For the text-containing cell, return its midpoint in [x, y] coordinate format. 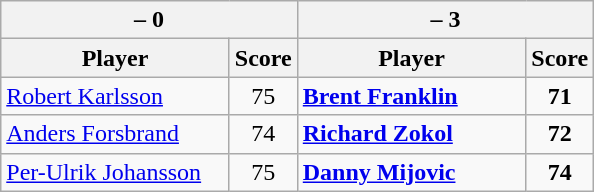
– 0 [150, 20]
– 3 [446, 20]
72 [560, 134]
Danny Mijovic [412, 172]
Per-Ulrik Johansson [116, 172]
71 [560, 96]
Richard Zokol [412, 134]
Brent Franklin [412, 96]
Anders Forsbrand [116, 134]
Robert Karlsson [116, 96]
